Identify which cell holds the provided text, then report its [X, Y] central coordinate. 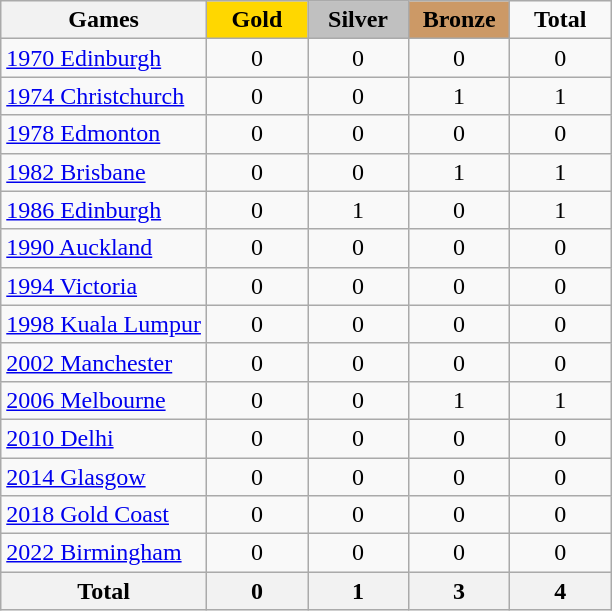
Silver [358, 20]
1998 Kuala Lumpur [104, 324]
1986 Edinburgh [104, 210]
1994 Victoria [104, 286]
3 [460, 591]
2002 Manchester [104, 362]
2014 Glasgow [104, 477]
Games [104, 20]
2022 Birmingham [104, 553]
Bronze [460, 20]
1990 Auckland [104, 248]
4 [560, 591]
1982 Brisbane [104, 172]
2018 Gold Coast [104, 515]
1978 Edmonton [104, 134]
2006 Melbourne [104, 400]
2010 Delhi [104, 438]
1974 Christchurch [104, 96]
1970 Edinburgh [104, 58]
Gold [256, 20]
